Locate the cell with the specified text and output its [X, Y] center coordinate. 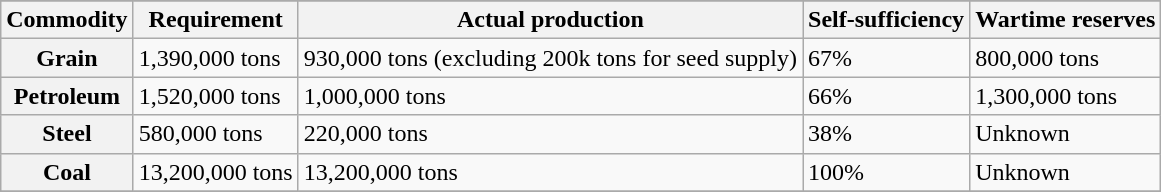
67% [886, 58]
Commodity [67, 20]
220,000 tons [550, 134]
Grain [67, 58]
Coal [67, 172]
1,520,000 tons [216, 96]
Steel [67, 134]
Petroleum [67, 96]
Actual production [550, 20]
100% [886, 172]
1,300,000 tons [1066, 96]
580,000 tons [216, 134]
66% [886, 96]
1,390,000 tons [216, 58]
38% [886, 134]
1,000,000 tons [550, 96]
800,000 tons [1066, 58]
930,000 tons (excluding 200k tons for seed supply) [550, 58]
Requirement [216, 20]
Self-sufficiency [886, 20]
Wartime reserves [1066, 20]
